Provide the [X, Y] coordinate of the cell's center where the given text is located.  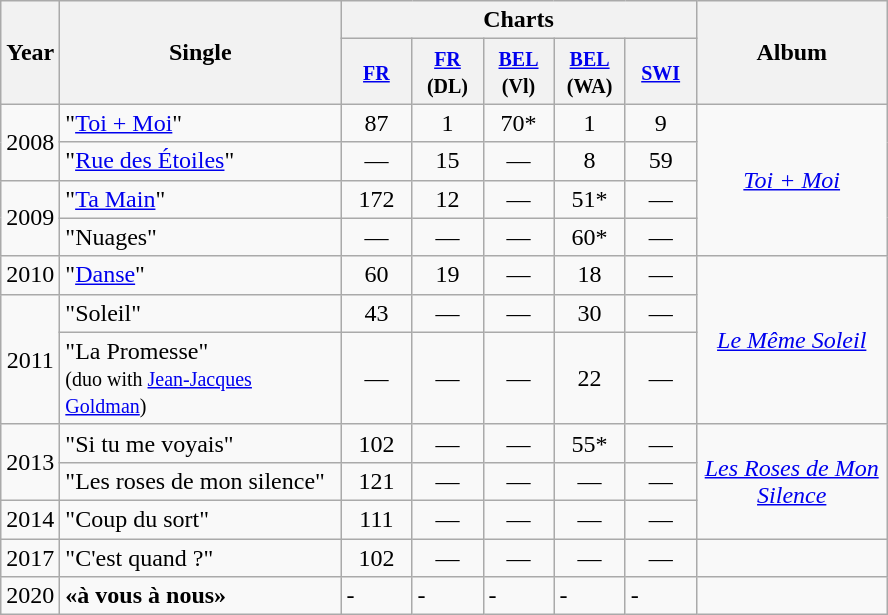
"La Promesse" (duo with Jean-Jacques Goldman) [200, 378]
BEL (WA) [590, 72]
2017 [30, 557]
2011 [30, 359]
BEL (Vl) [518, 72]
87 [376, 123]
2009 [30, 218]
"Ta Main" [200, 199]
"Danse" [200, 275]
FR [376, 72]
2014 [30, 519]
8 [590, 161]
"Coup du sort" [200, 519]
15 [448, 161]
Single [200, 52]
19 [448, 275]
«à vous à nous» [200, 596]
70* [518, 123]
51* [590, 199]
30 [590, 313]
Charts [518, 20]
"Si tu me voyais" [200, 443]
121 [376, 481]
"Toi + Moi" [200, 123]
Les Roses de Mon Silence [792, 481]
"Rue des Étoiles" [200, 161]
172 [376, 199]
Year [30, 52]
2008 [30, 142]
60 [376, 275]
Toi + Moi [792, 180]
"Les roses de mon silence" [200, 481]
SWI [660, 72]
55* [590, 443]
18 [590, 275]
"Soleil" [200, 313]
43 [376, 313]
9 [660, 123]
12 [448, 199]
Album [792, 52]
111 [376, 519]
"Nuages" [200, 237]
"C'est quand ?" [200, 557]
60* [590, 237]
Le Même Soleil [792, 340]
2013 [30, 462]
FR (DL) [448, 72]
59 [660, 161]
2010 [30, 275]
2020 [30, 596]
22 [590, 378]
